Identify which cell holds the provided text, then report its (X, Y) central coordinate. 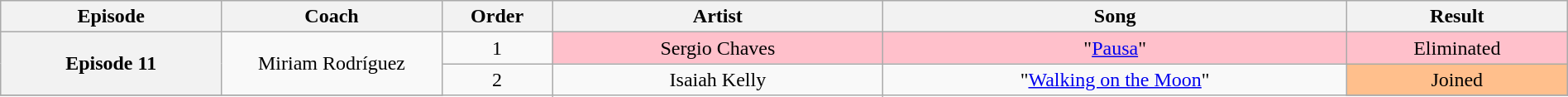
Song (1115, 17)
1 (496, 48)
Miriam Rodríguez (332, 64)
Result (1457, 17)
"Pausa" (1115, 48)
Sergio Chaves (718, 48)
2 (496, 80)
Order (496, 17)
Joined (1457, 80)
"Walking on the Moon" (1115, 80)
Episode 11 (111, 64)
Coach (332, 17)
Isaiah Kelly (718, 80)
Artist (718, 17)
Eliminated (1457, 48)
Episode (111, 17)
